For the text-containing cell, return its midpoint in (x, y) coordinate format. 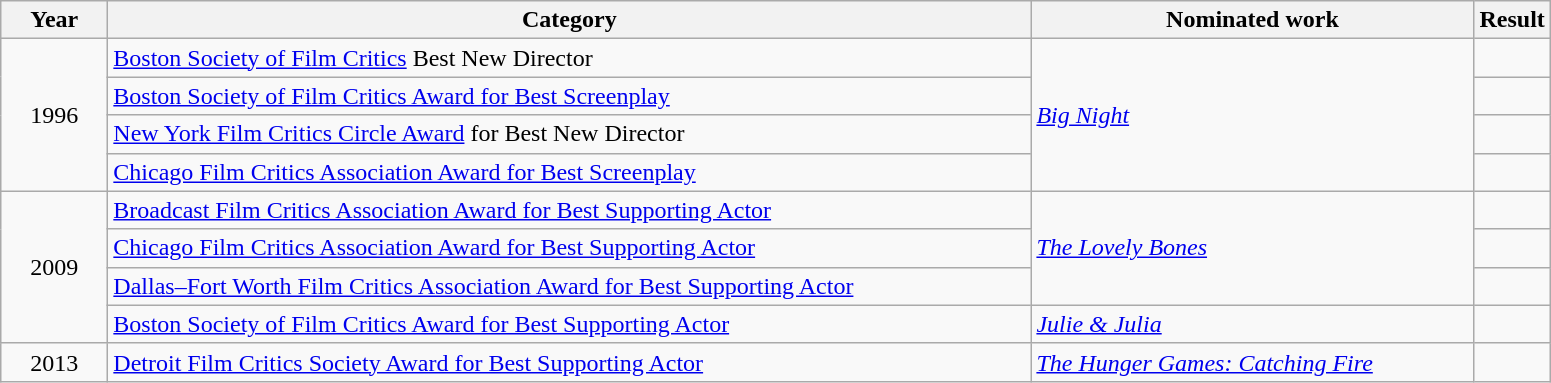
Julie & Julia (1252, 324)
Detroit Film Critics Society Award for Best Supporting Actor (570, 362)
2013 (54, 362)
Boston Society of Film Critics Award for Best Screenplay (570, 96)
1996 (54, 115)
Dallas–Fort Worth Film Critics Association Award for Best Supporting Actor (570, 286)
Chicago Film Critics Association Award for Best Supporting Actor (570, 248)
Broadcast Film Critics Association Award for Best Supporting Actor (570, 210)
The Hunger Games: Catching Fire (1252, 362)
Boston Society of Film Critics Best New Director (570, 58)
Boston Society of Film Critics Award for Best Supporting Actor (570, 324)
Year (54, 20)
Big Night (1252, 115)
The Lovely Bones (1252, 248)
New York Film Critics Circle Award for Best New Director (570, 134)
Category (570, 20)
Chicago Film Critics Association Award for Best Screenplay (570, 172)
Result (1512, 20)
Nominated work (1252, 20)
2009 (54, 267)
